Determine the [X, Y] coordinate at the center of the cell enclosing the given text.  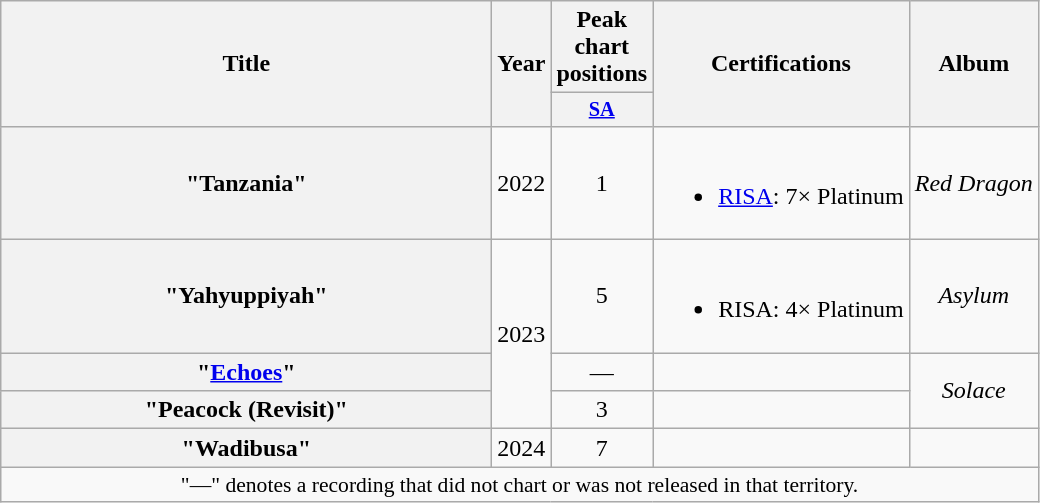
— [602, 372]
"Yahyuppiyah" [246, 296]
Asylum [974, 296]
RISA: 4× Platinum [782, 296]
RISA: 7× Platinum [782, 182]
Title [246, 64]
"Echoes" [246, 372]
1 [602, 182]
"Wadibusa" [246, 448]
Solace [974, 391]
2023 [522, 334]
"Tanzania" [246, 182]
"—" denotes a recording that did not chart or was not released in that territory. [520, 485]
5 [602, 296]
Album [974, 64]
SA [602, 110]
3 [602, 410]
"Peacock (Revisit)" [246, 410]
2024 [522, 448]
7 [602, 448]
Certifications [782, 64]
Red Dragon [974, 182]
Year [522, 64]
2022 [522, 182]
Peak chart positions [602, 47]
